Locate the cell with the specified text and output its (X, Y) center coordinate. 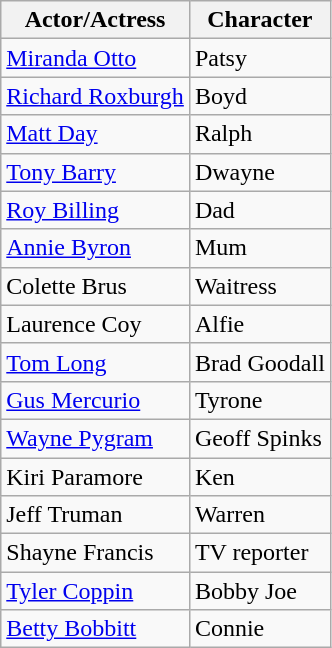
Mum (260, 248)
Tyrone (260, 400)
Ken (260, 477)
Shayne Francis (96, 553)
Waitress (260, 286)
TV reporter (260, 553)
Betty Bobbitt (96, 629)
Wayne Pygram (96, 438)
Annie Byron (96, 248)
Roy Billing (96, 210)
Tom Long (96, 362)
Character (260, 20)
Ralph (260, 134)
Richard Roxburgh (96, 96)
Patsy (260, 58)
Tyler Coppin (96, 591)
Matt Day (96, 134)
Gus Mercurio (96, 400)
Tony Barry (96, 172)
Jeff Truman (96, 515)
Geoff Spinks (260, 438)
Boyd (260, 96)
Actor/Actress (96, 20)
Dad (260, 210)
Laurence Coy (96, 324)
Kiri Paramore (96, 477)
Miranda Otto (96, 58)
Colette Brus (96, 286)
Alfie (260, 324)
Dwayne (260, 172)
Warren (260, 515)
Brad Goodall (260, 362)
Connie (260, 629)
Bobby Joe (260, 591)
